Identify which cell holds the provided text, then report its (X, Y) central coordinate. 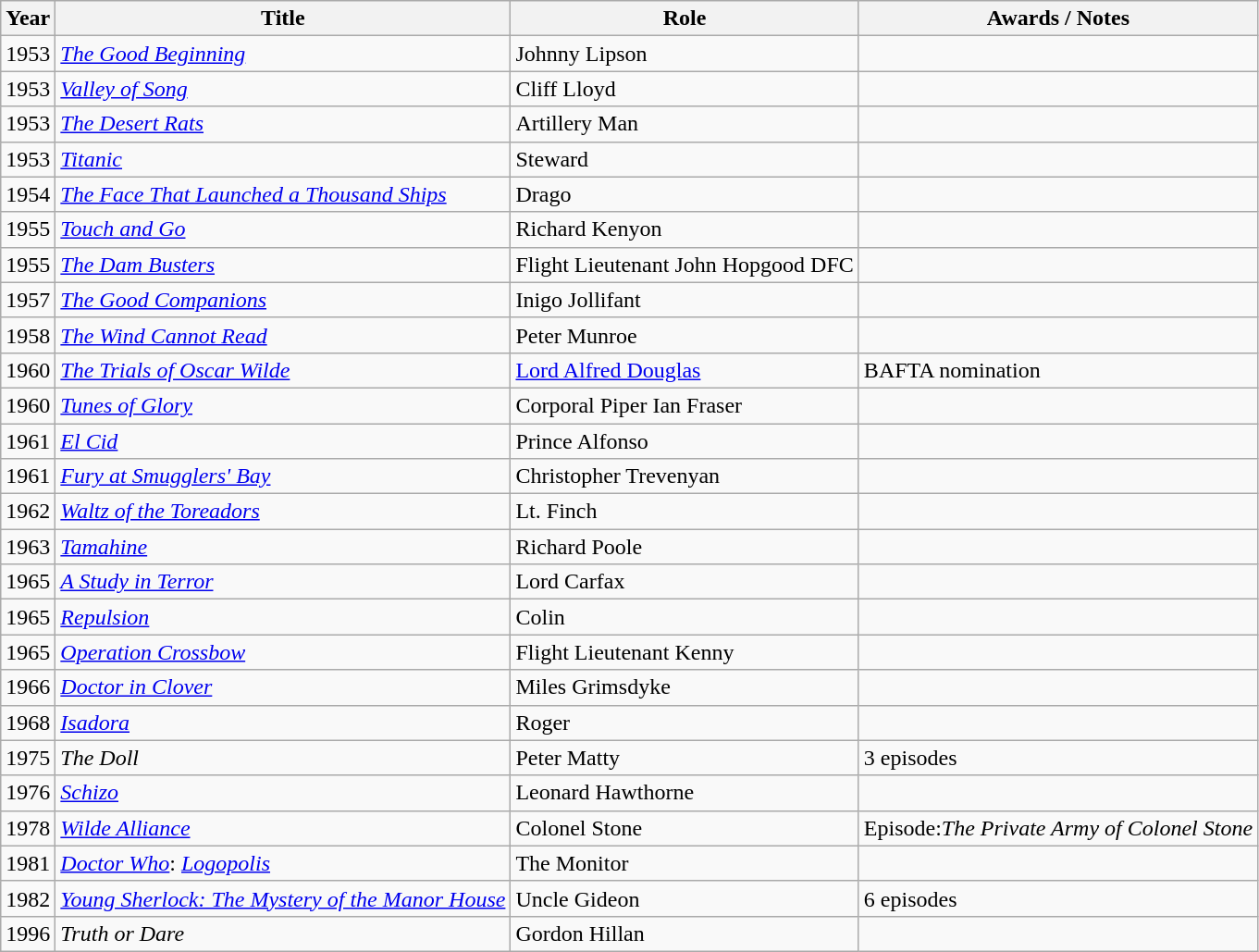
Valley of Song (283, 89)
The Good Companions (283, 300)
1968 (28, 723)
Tunes of Glory (283, 405)
Uncle Gideon (685, 898)
Lt. Finch (685, 512)
Isadora (283, 723)
Young Sherlock: The Mystery of the Manor House (283, 898)
The Face That Launched a Thousand Ships (283, 194)
Inigo Jollifant (685, 300)
1976 (28, 793)
Doctor in Clover (283, 687)
The Dam Busters (283, 265)
1963 (28, 547)
1954 (28, 194)
Tamahine (283, 547)
Title (283, 19)
1982 (28, 898)
The Desert Rats (283, 124)
Repulsion (283, 617)
Titanic (283, 159)
Colin (685, 617)
1958 (28, 335)
Leonard Hawthorne (685, 793)
Fury at Smugglers' Bay (283, 476)
1957 (28, 300)
Steward (685, 159)
Richard Poole (685, 547)
Peter Munroe (685, 335)
Operation Crossbow (283, 652)
BAFTA nomination (1058, 370)
The Wind Cannot Read (283, 335)
Drago (685, 194)
Cliff Lloyd (685, 89)
1981 (28, 863)
Awards / Notes (1058, 19)
Truth or Dare (283, 933)
Flight Lieutenant John Hopgood DFC (685, 265)
Lord Carfax (685, 582)
A Study in Terror (283, 582)
Gordon Hillan (685, 933)
Colonel Stone (685, 828)
Wilde Alliance (283, 828)
1966 (28, 687)
6 episodes (1058, 898)
Touch and Go (283, 229)
The Trials of Oscar Wilde (283, 370)
El Cid (283, 441)
Flight Lieutenant Kenny (685, 652)
Richard Kenyon (685, 229)
1962 (28, 512)
Roger (685, 723)
Peter Matty (685, 758)
1975 (28, 758)
Doctor Who: Logopolis (283, 863)
3 episodes (1058, 758)
Role (685, 19)
1978 (28, 828)
The Monitor (685, 863)
Prince Alfonso (685, 441)
Lord Alfred Douglas (685, 370)
Johnny Lipson (685, 54)
Corporal Piper Ian Fraser (685, 405)
The Doll (283, 758)
Waltz of the Toreadors (283, 512)
Schizo (283, 793)
Christopher Trevenyan (685, 476)
Episode:The Private Army of Colonel Stone (1058, 828)
1996 (28, 933)
Year (28, 19)
Artillery Man (685, 124)
Miles Grimsdyke (685, 687)
The Good Beginning (283, 54)
